For the text-containing cell, return its midpoint in [X, Y] coordinate format. 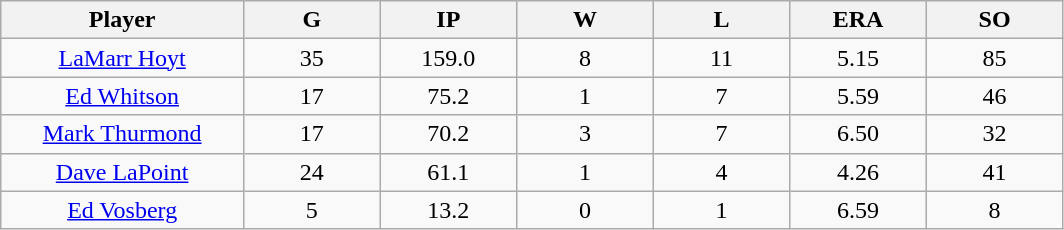
Player [122, 20]
SO [994, 20]
13.2 [448, 210]
4 [722, 172]
5.15 [858, 58]
35 [312, 58]
G [312, 20]
61.1 [448, 172]
3 [586, 134]
41 [994, 172]
75.2 [448, 96]
Ed Whitson [122, 96]
159.0 [448, 58]
IP [448, 20]
5 [312, 210]
46 [994, 96]
4.26 [858, 172]
6.50 [858, 134]
11 [722, 58]
70.2 [448, 134]
Ed Vosberg [122, 210]
ERA [858, 20]
0 [586, 210]
W [586, 20]
LaMarr Hoyt [122, 58]
32 [994, 134]
Dave LaPoint [122, 172]
L [722, 20]
Mark Thurmond [122, 134]
24 [312, 172]
85 [994, 58]
6.59 [858, 210]
5.59 [858, 96]
